Determine the [x, y] coordinate at the center of the cell enclosing the given text.  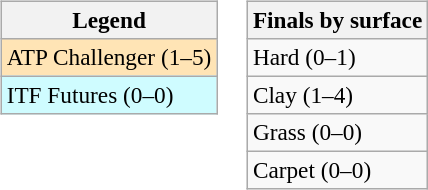
Hard (0–1) [337, 57]
Finals by surface [337, 20]
Clay (1–4) [337, 95]
Legend [108, 20]
Carpet (0–0) [337, 171]
ITF Futures (0–0) [108, 95]
Grass (0–0) [337, 133]
ATP Challenger (1–5) [108, 57]
